Determine the [x, y] coordinate at the center of the cell enclosing the given text.  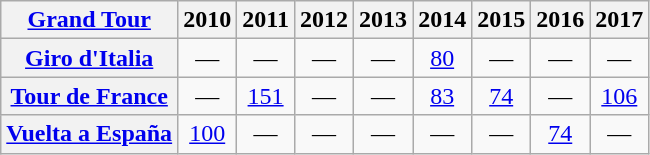
Grand Tour [90, 20]
83 [442, 96]
106 [620, 96]
2015 [502, 20]
2011 [266, 20]
2017 [620, 20]
2016 [560, 20]
2013 [384, 20]
Vuelta a España [90, 134]
2010 [208, 20]
Tour de France [90, 96]
80 [442, 58]
Giro d'Italia [90, 58]
151 [266, 96]
100 [208, 134]
2014 [442, 20]
2012 [324, 20]
